From the cell containing the given text, extract its center point as (x, y) coordinate. 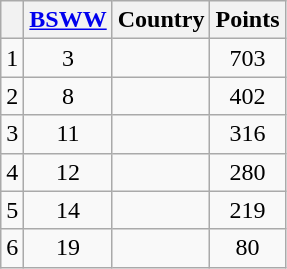
12 (68, 172)
316 (248, 134)
BSWW (68, 20)
402 (248, 96)
2 (12, 96)
4 (12, 172)
14 (68, 210)
19 (68, 248)
Country (161, 20)
8 (68, 96)
219 (248, 210)
703 (248, 58)
Points (248, 20)
80 (248, 248)
6 (12, 248)
280 (248, 172)
11 (68, 134)
5 (12, 210)
1 (12, 58)
